Locate the cell with the specified text and output its [x, y] center coordinate. 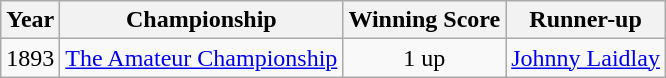
Championship [202, 20]
Year [30, 20]
Johnny Laidlay [586, 58]
Winning Score [424, 20]
1893 [30, 58]
The Amateur Championship [202, 58]
Runner-up [586, 20]
1 up [424, 58]
